Return the (X, Y) coordinate for the center point of the cell that contains the specified text.  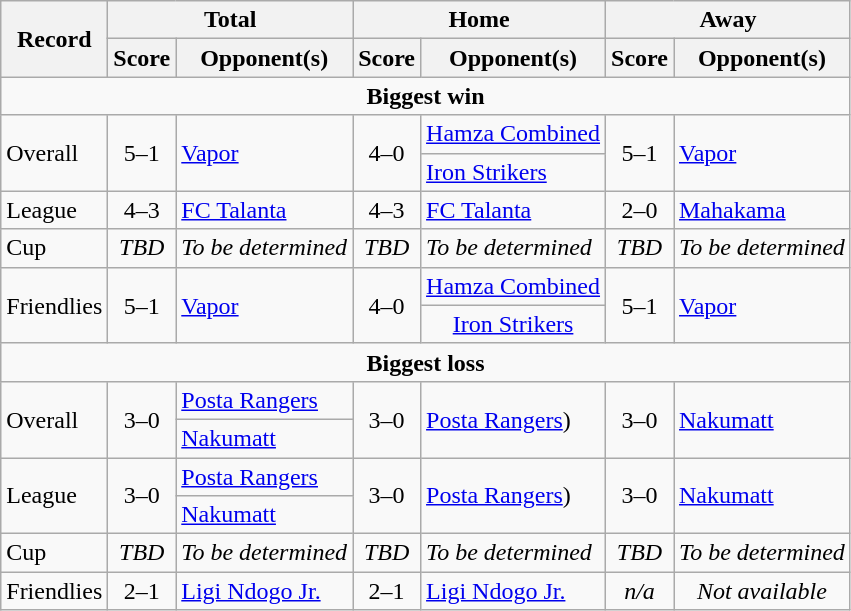
Record (54, 39)
Biggest win (426, 96)
n/a (640, 591)
Mahakama (762, 210)
2–0 (640, 210)
Away (728, 20)
Biggest loss (426, 362)
Home (480, 20)
Total (230, 20)
Not available (762, 591)
